Provide the [x, y] coordinate of the cell's center where the given text is located.  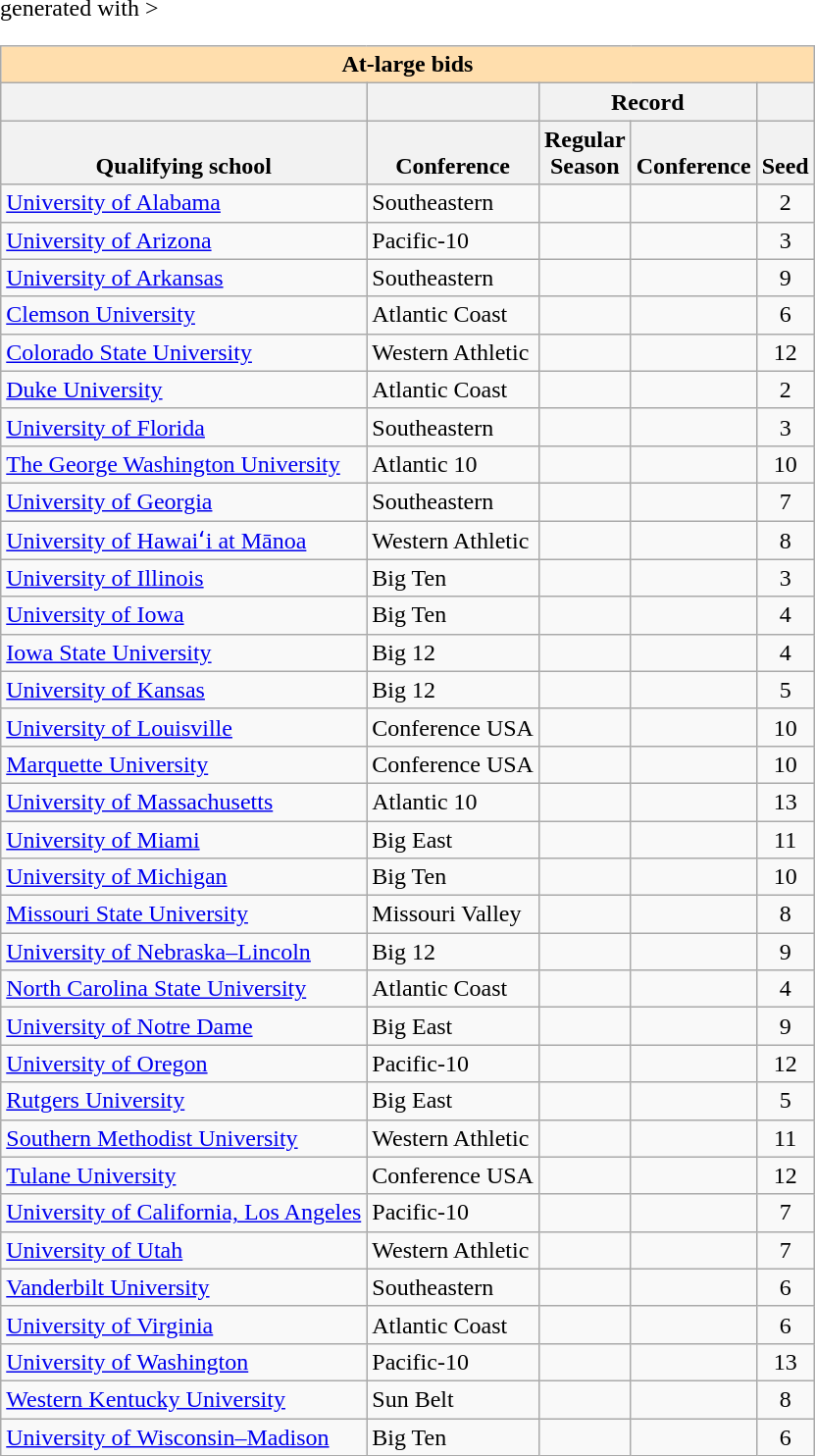
University of Hawaiʻi at Mānoa [184, 540]
University of Massachusetts [184, 802]
University of Georgia [184, 501]
Marquette University [184, 764]
University of Iowa [184, 615]
At-large bids [408, 65]
Seed [785, 153]
Missouri State University [184, 914]
Sun Belt [453, 1399]
North Carolina State University [184, 989]
University of California, Los Angeles [184, 1213]
University of Louisville [184, 727]
University of Notre Dame [184, 1026]
University of Arkansas [184, 278]
Clemson University [184, 315]
University of Virginia [184, 1325]
University of Kansas [184, 690]
Duke University [184, 390]
University of Oregon [184, 1064]
University of Miami [184, 839]
University of Washington [184, 1362]
Southern Methodist University [184, 1138]
University of Wisconsin–Madison [184, 1437]
University of Florida [184, 427]
University of Illinois [184, 578]
University of Arizona [184, 240]
University of Michigan [184, 877]
Iowa State University [184, 652]
University of Utah [184, 1250]
Vanderbilt University [184, 1287]
Missouri Valley [453, 914]
Colorado State University [184, 352]
Western Kentucky University [184, 1399]
Regular Season [585, 153]
Rutgers University [184, 1101]
University of Nebraska–Lincoln [184, 952]
Record [647, 102]
The George Washington University [184, 464]
Tulane University [184, 1175]
Qualifying school [184, 153]
University of Alabama [184, 203]
